Scan for the cell matching the given text and deliver its [x, y] coordinate at center. 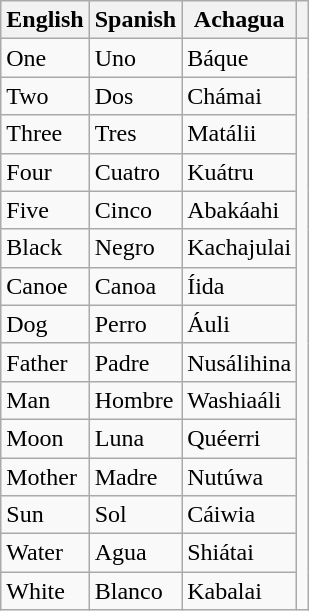
Five [45, 210]
Padre [135, 362]
Cinco [135, 210]
Tres [135, 134]
Nutúwa [240, 477]
One [45, 58]
Man [45, 400]
Dog [45, 324]
Uno [135, 58]
Perro [135, 324]
Quéerri [240, 438]
Dos [135, 96]
Chámai [240, 96]
Matálii [240, 134]
Four [45, 172]
Sol [135, 515]
Spanish [135, 20]
Kabalai [240, 591]
Mother [45, 477]
Negro [135, 248]
Two [45, 96]
Báque [240, 58]
Cáiwia [240, 515]
Black [45, 248]
Father [45, 362]
Blanco [135, 591]
Abakáahi [240, 210]
Washiaáli [240, 400]
Shiátai [240, 553]
Canoe [45, 286]
Three [45, 134]
Íida [240, 286]
White [45, 591]
Moon [45, 438]
Water [45, 553]
Cuatro [135, 172]
Madre [135, 477]
Achagua [240, 20]
Kuátru [240, 172]
Hombre [135, 400]
Luna [135, 438]
English [45, 20]
Nusálihina [240, 362]
Sun [45, 515]
Áuli [240, 324]
Kachajulai [240, 248]
Agua [135, 553]
Canoa [135, 286]
